Capture the cell that displays the provided text and extract its [x, y] central coordinate. 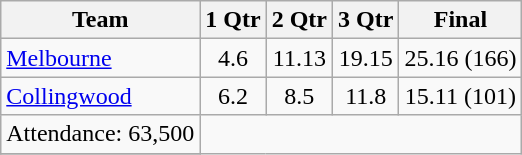
8.5 [299, 96]
1 Qtr [233, 20]
Attendance: 63,500 [100, 134]
4.6 [233, 58]
19.15 [366, 58]
15.11 (101) [460, 96]
Collingwood [100, 96]
11.8 [366, 96]
11.13 [299, 58]
6.2 [233, 96]
25.16 (166) [460, 58]
Melbourne [100, 58]
Team [100, 20]
Final [460, 20]
3 Qtr [366, 20]
2 Qtr [299, 20]
